Determine the [x, y] coordinate at the center of the cell enclosing the given text.  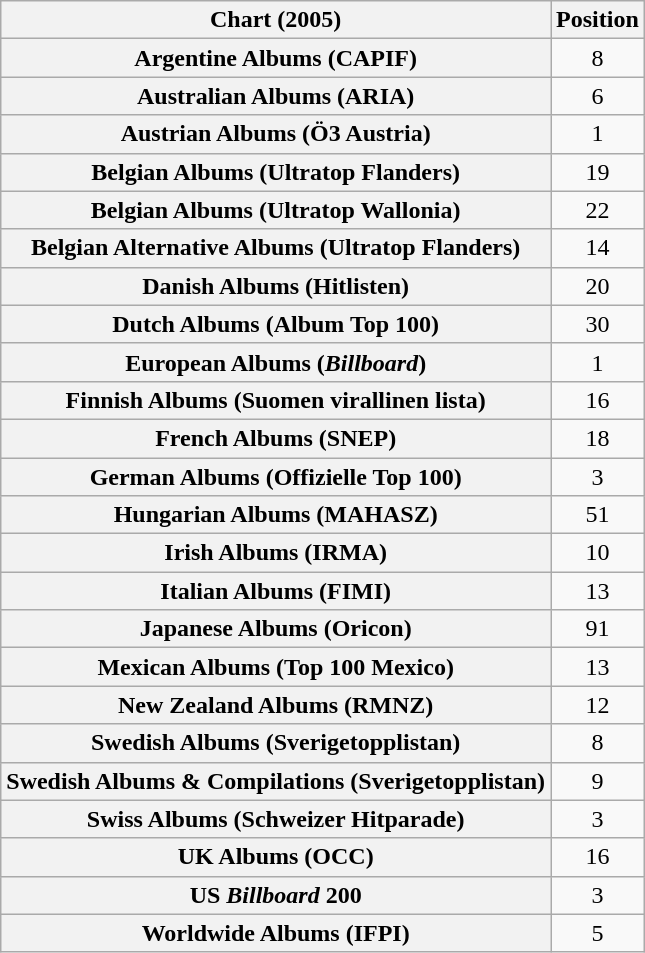
New Zealand Albums (RMNZ) [276, 705]
Finnish Albums (Suomen virallinen lista) [276, 400]
51 [598, 515]
5 [598, 933]
20 [598, 286]
6 [598, 96]
Hungarian Albums (MAHASZ) [276, 515]
9 [598, 781]
10 [598, 553]
Swedish Albums & Compilations (Sverigetopplistan) [276, 781]
Belgian Albums (Ultratop Flanders) [276, 172]
22 [598, 210]
US Billboard 200 [276, 895]
91 [598, 629]
Australian Albums (ARIA) [276, 96]
14 [598, 248]
12 [598, 705]
Danish Albums (Hitlisten) [276, 286]
Argentine Albums (CAPIF) [276, 58]
Position [598, 20]
Dutch Albums (Album Top 100) [276, 324]
European Albums (Billboard) [276, 362]
Swiss Albums (Schweizer Hitparade) [276, 819]
Mexican Albums (Top 100 Mexico) [276, 667]
Belgian Alternative Albums (Ultratop Flanders) [276, 248]
Irish Albums (IRMA) [276, 553]
Italian Albums (FIMI) [276, 591]
UK Albums (OCC) [276, 857]
18 [598, 438]
Swedish Albums (Sverigetopplistan) [276, 743]
Worldwide Albums (IFPI) [276, 933]
Chart (2005) [276, 20]
Austrian Albums (Ö3 Austria) [276, 134]
Belgian Albums (Ultratop Wallonia) [276, 210]
Japanese Albums (Oricon) [276, 629]
19 [598, 172]
30 [598, 324]
French Albums (SNEP) [276, 438]
German Albums (Offizielle Top 100) [276, 477]
